Output the (X, Y) coordinate of the center of the cell containing the given text.  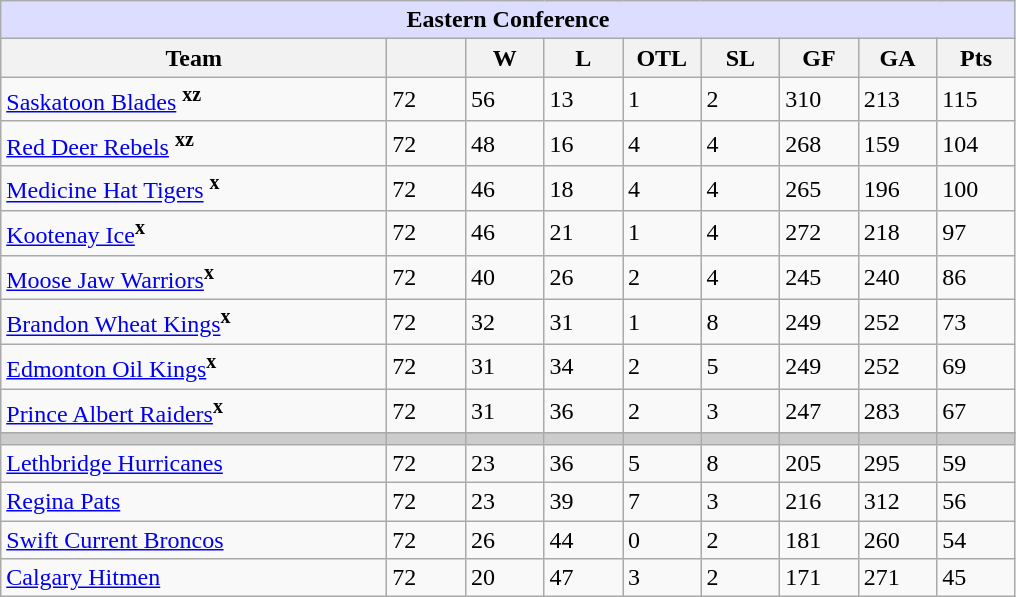
21 (584, 234)
39 (584, 501)
Edmonton Oil Kingsx (194, 366)
213 (898, 100)
20 (504, 578)
40 (504, 278)
Kootenay Icex (194, 234)
159 (898, 144)
86 (976, 278)
283 (898, 412)
69 (976, 366)
SL (740, 58)
265 (820, 188)
L (584, 58)
67 (976, 412)
32 (504, 322)
272 (820, 234)
44 (584, 539)
48 (504, 144)
205 (820, 463)
Moose Jaw Warriorsx (194, 278)
Red Deer Rebels xz (194, 144)
47 (584, 578)
13 (584, 100)
Prince Albert Raidersx (194, 412)
Swift Current Broncos (194, 539)
Lethbridge Hurricanes (194, 463)
312 (898, 501)
7 (662, 501)
310 (820, 100)
271 (898, 578)
Brandon Wheat Kingsx (194, 322)
104 (976, 144)
268 (820, 144)
73 (976, 322)
54 (976, 539)
16 (584, 144)
W (504, 58)
Regina Pats (194, 501)
OTL (662, 58)
240 (898, 278)
18 (584, 188)
181 (820, 539)
245 (820, 278)
100 (976, 188)
GF (820, 58)
97 (976, 234)
Eastern Conference (508, 20)
34 (584, 366)
Pts (976, 58)
216 (820, 501)
247 (820, 412)
0 (662, 539)
260 (898, 539)
Calgary Hitmen (194, 578)
Saskatoon Blades xz (194, 100)
115 (976, 100)
Medicine Hat Tigers x (194, 188)
171 (820, 578)
45 (976, 578)
196 (898, 188)
Team (194, 58)
218 (898, 234)
GA (898, 58)
59 (976, 463)
295 (898, 463)
